Pinpoint the cell where the given text exists, returning its (x, y) midpoint coordinate. 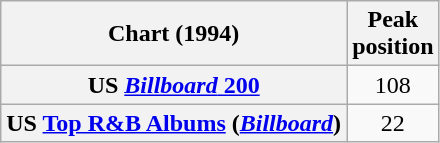
22 (393, 123)
108 (393, 85)
US Top R&B Albums (Billboard) (174, 123)
US Billboard 200 (174, 85)
Chart (1994) (174, 34)
Peak position (393, 34)
